Return the [X, Y] coordinate for the center point of the cell that contains the specified text.  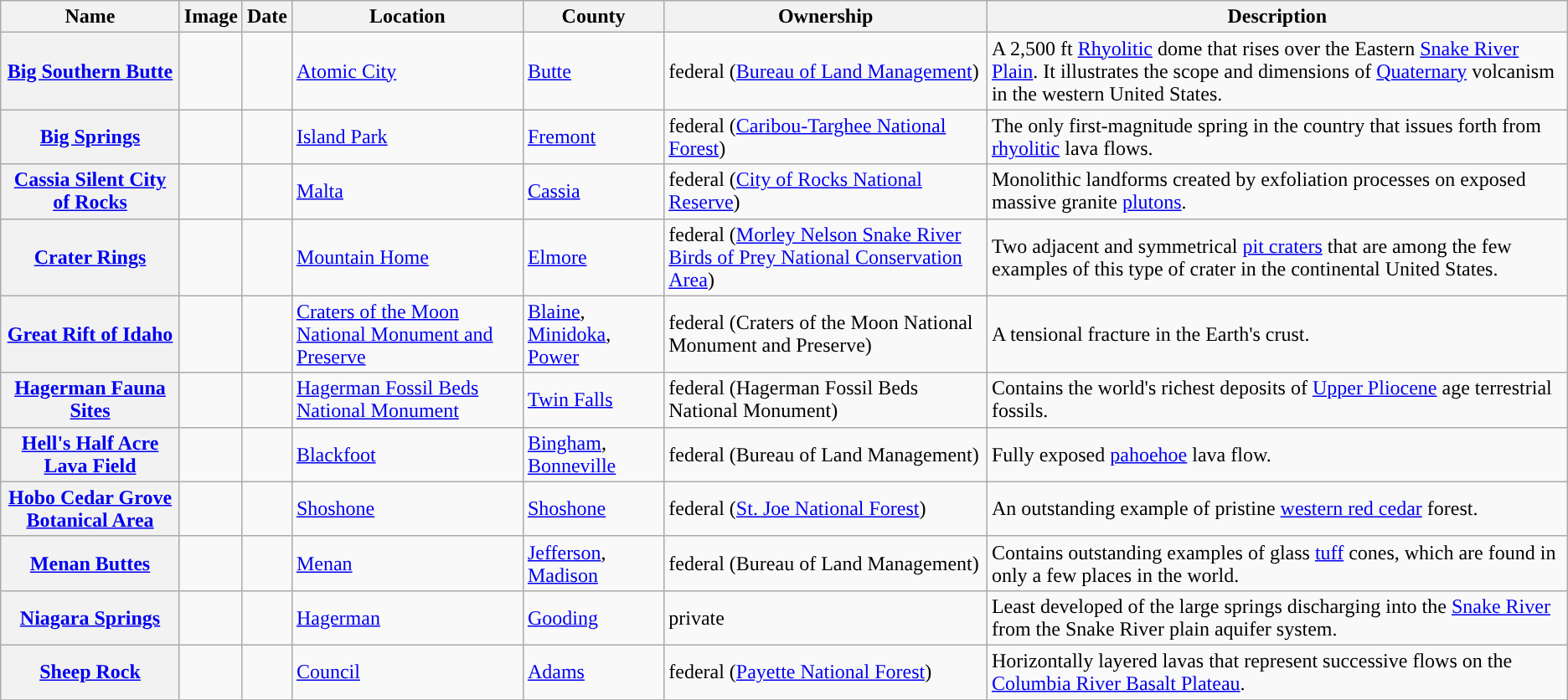
Fully exposed pahoehoe lava flow. [1277, 454]
Crater Rings [90, 257]
Contains outstanding examples of glass tuff cones, which are found in only a few places in the world. [1277, 563]
Name [90, 17]
federal (Payette National Forest) [826, 672]
Horizontally layered lavas that represent successive flows on the Columbia River Basalt Plateau. [1277, 672]
Location [407, 17]
Big Springs [90, 137]
County [593, 17]
Ownership [826, 17]
Blaine, Minidoka, Power [593, 334]
A tensional fracture in the Earth's crust. [1277, 334]
Hagerman Fauna Sites [90, 400]
Hagerman [407, 618]
The only first-magnitude spring in the country that issues forth from rhyolitic lava flows. [1277, 137]
Hagerman Fossil Beds National Monument [407, 400]
Jefferson, Madison [593, 563]
Atomic City [407, 71]
Blackfoot [407, 454]
federal (Caribou-Targhee National Forest) [826, 137]
federal (Morley Nelson Snake River Birds of Prey National Conservation Area) [826, 257]
Description [1277, 17]
Sheep Rock [90, 672]
Great Rift of Idaho [90, 334]
Niagara Springs [90, 618]
Least developed of the large springs discharging into the Snake River from the Snake River plain aquifer system. [1277, 618]
Malta [407, 191]
An outstanding example of pristine western red cedar forest. [1277, 509]
Menan Buttes [90, 563]
Gooding [593, 618]
federal (Craters of the Moon National Monument and Preserve) [826, 334]
Two adjacent and symmetrical pit craters that are among the few examples of this type of crater in the continental United States. [1277, 257]
Council [407, 672]
Craters of the Moon National Monument and Preserve [407, 334]
Cassia Silent City of Rocks [90, 191]
private [826, 618]
Bingham, Bonneville [593, 454]
Hell's Half Acre Lava Field [90, 454]
Hobo Cedar Grove Botanical Area [90, 509]
Menan [407, 563]
Butte [593, 71]
Big Southern Butte [90, 71]
Twin Falls [593, 400]
Elmore [593, 257]
Cassia [593, 191]
Contains the world's richest deposits of Upper Pliocene age terrestrial fossils. [1277, 400]
Fremont [593, 137]
federal (St. Joe National Forest) [826, 509]
federal (City of Rocks National Reserve) [826, 191]
Date [266, 17]
Mountain Home [407, 257]
Image [211, 17]
Adams [593, 672]
Monolithic landforms created by exfoliation processes on exposed massive granite plutons. [1277, 191]
Island Park [407, 137]
federal (Hagerman Fossil Beds National Monument) [826, 400]
